Search for the cell housing the specified text and yield its (X, Y) center coordinate. 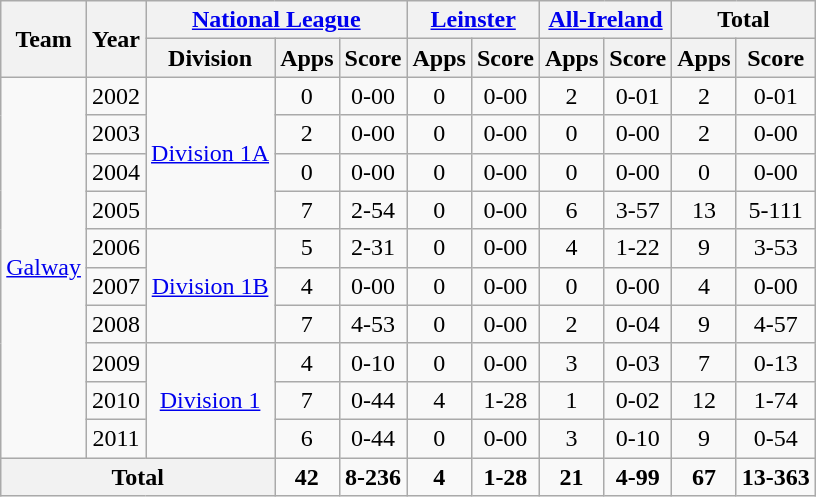
4-57 (776, 324)
2-31 (373, 248)
42 (307, 477)
1-74 (776, 400)
Division 1A (210, 153)
2004 (116, 172)
2007 (116, 286)
0-13 (776, 362)
2008 (116, 324)
All-Ireland (605, 20)
4-53 (373, 324)
0-02 (638, 400)
Team (44, 39)
1 (571, 400)
3-53 (776, 248)
0-54 (776, 438)
Division 1B (210, 286)
2003 (116, 134)
0-04 (638, 324)
13-363 (776, 477)
0-03 (638, 362)
2005 (116, 210)
2002 (116, 96)
Division 1 (210, 400)
2011 (116, 438)
2010 (116, 400)
67 (704, 477)
4-99 (638, 477)
Leinster (473, 20)
National League (276, 20)
2-54 (373, 210)
12 (704, 400)
5-111 (776, 210)
8-236 (373, 477)
Year (116, 39)
Division (210, 58)
13 (704, 210)
21 (571, 477)
2006 (116, 248)
Galway (44, 268)
1-22 (638, 248)
2009 (116, 362)
3-57 (638, 210)
5 (307, 248)
